Extract the (X, Y) coordinate from the center of the cell holding the provided text.  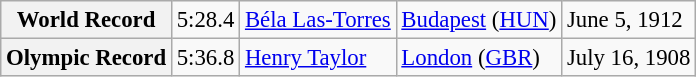
Budapest (HUN) (479, 20)
5:36.8 (205, 58)
Béla Las-Torres (318, 20)
June 5, 1912 (629, 20)
5:28.4 (205, 20)
Henry Taylor (318, 58)
July 16, 1908 (629, 58)
Olympic Record (86, 58)
London (GBR) (479, 58)
World Record (86, 20)
